Locate the cell with the specified text and output its (X, Y) center coordinate. 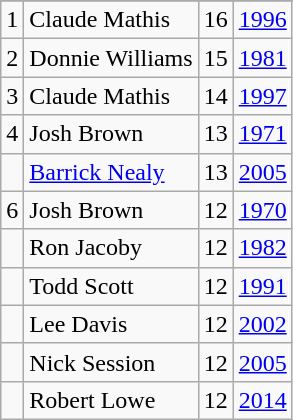
Donnie Williams (111, 58)
1 (12, 20)
1971 (262, 134)
14 (216, 96)
2014 (262, 400)
4 (12, 134)
2 (12, 58)
Todd Scott (111, 286)
6 (12, 210)
2002 (262, 324)
1981 (262, 58)
1991 (262, 286)
Ron Jacoby (111, 248)
1996 (262, 20)
15 (216, 58)
Nick Session (111, 362)
Barrick Nealy (111, 172)
1982 (262, 248)
16 (216, 20)
1970 (262, 210)
Robert Lowe (111, 400)
1997 (262, 96)
Lee Davis (111, 324)
3 (12, 96)
